Pinpoint the cell where the given text exists, returning its (X, Y) midpoint coordinate. 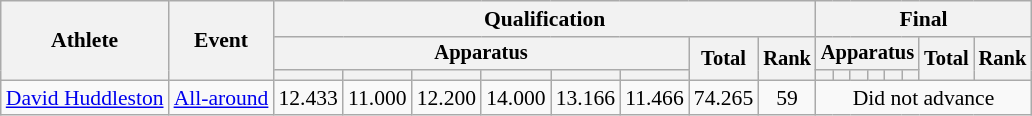
All-around (222, 98)
12.200 (446, 98)
74.265 (724, 98)
11.466 (654, 98)
Final (924, 19)
Qualification (544, 19)
David Huddleston (85, 98)
11.000 (378, 98)
Athlete (85, 40)
13.166 (586, 98)
14.000 (516, 98)
Did not advance (924, 98)
12.433 (308, 98)
Event (222, 40)
59 (787, 98)
